Pinpoint the cell where the given text exists, returning its (X, Y) midpoint coordinate. 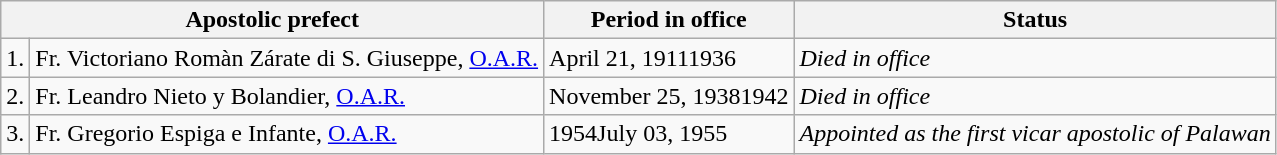
1. (16, 58)
Appointed as the first vicar apostolic of Palawan (1035, 134)
Fr. Victoriano Romàn Zárate di S. Giuseppe, O.A.R. (287, 58)
Fr. Leandro Nieto y Bolandier, O.A.R. (287, 96)
Apostolic prefect (272, 20)
Fr. Gregorio Espiga e Infante, O.A.R. (287, 134)
1954July 03, 1955 (669, 134)
2. (16, 96)
3. (16, 134)
Period in office (669, 20)
April 21, 19111936 (669, 58)
Status (1035, 20)
November 25, 19381942 (669, 96)
